Pinpoint the cell where the given text exists, returning its [X, Y] midpoint coordinate. 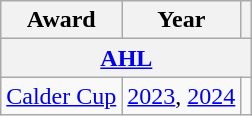
Year [182, 20]
Calder Cup [62, 96]
2023, 2024 [182, 96]
Award [62, 20]
AHL [126, 58]
